Provide the [x, y] coordinate of the cell's center where the given text is located.  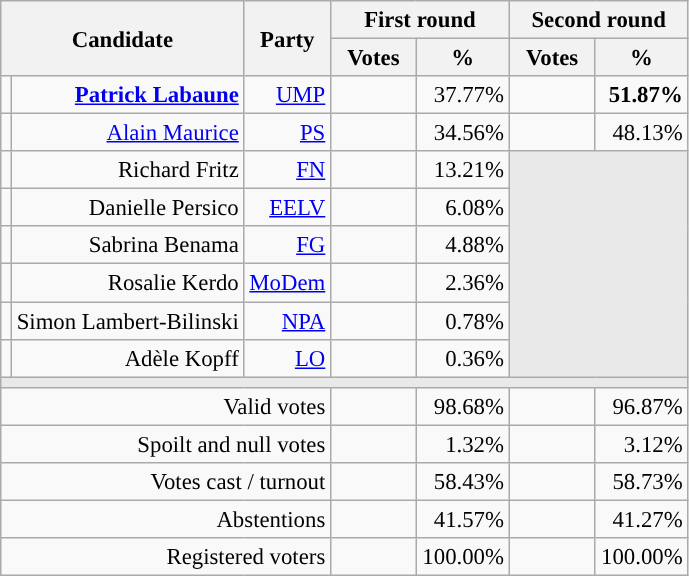
UMP [288, 95]
Adèle Kopff [128, 358]
13.21% [462, 170]
Registered voters [166, 557]
41.27% [642, 519]
Danielle Persico [128, 208]
FG [288, 245]
58.43% [462, 482]
96.87% [642, 406]
37.77% [462, 95]
4.88% [462, 245]
Valid votes [166, 406]
58.73% [642, 482]
Patrick Labaune [128, 95]
PS [288, 133]
Simon Lambert-Bilinski [128, 321]
Spoilt and null votes [166, 444]
Second round [598, 20]
3.12% [642, 444]
1.32% [462, 444]
First round [420, 20]
EELV [288, 208]
6.08% [462, 208]
LO [288, 358]
Sabrina Benama [128, 245]
Rosalie Kerdo [128, 283]
NPA [288, 321]
Richard Fritz [128, 170]
Candidate [122, 38]
41.57% [462, 519]
2.36% [462, 283]
34.56% [462, 133]
48.13% [642, 133]
0.78% [462, 321]
Alain Maurice [128, 133]
MoDem [288, 283]
FN [288, 170]
0.36% [462, 358]
98.68% [462, 406]
Abstentions [166, 519]
51.87% [642, 95]
Party [288, 38]
Votes cast / turnout [166, 482]
